Return [X, Y] of the center of cell containing provided text 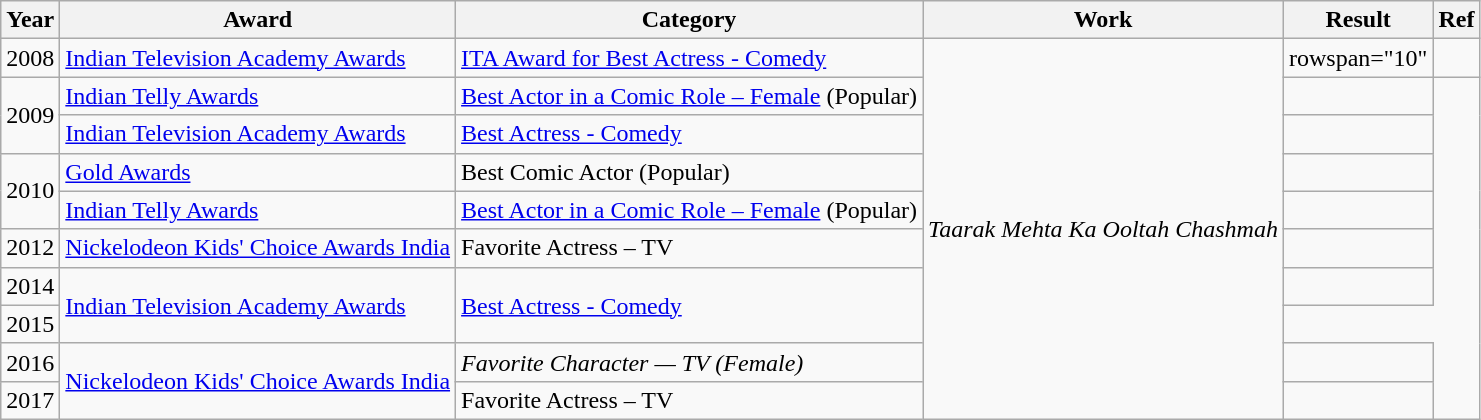
Work [1104, 20]
Favorite Character — TV (Female) [690, 362]
2009 [30, 115]
2016 [30, 362]
2017 [30, 400]
Gold Awards [258, 172]
2014 [30, 286]
Result [1358, 20]
Ref [1456, 20]
2008 [30, 58]
2015 [30, 324]
2012 [30, 248]
Taarak Mehta Ka Ooltah Chashmah [1104, 230]
2010 [30, 191]
ITA Award for Best Actress - Comedy [690, 58]
Best Comic Actor (Popular) [690, 172]
Year [30, 20]
Award [258, 20]
Category [690, 20]
rowspan="10" [1358, 58]
